Locate the cell with the specified text and output its [X, Y] center coordinate. 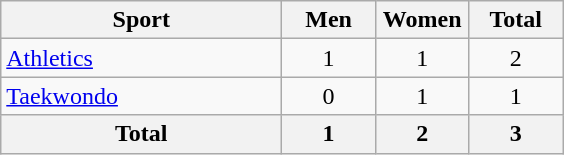
Men [329, 20]
Taekwondo [142, 96]
Athletics [142, 58]
Women [422, 20]
Sport [142, 20]
3 [516, 134]
0 [329, 96]
